Extract the (X, Y) coordinate from the center of the cell holding the provided text.  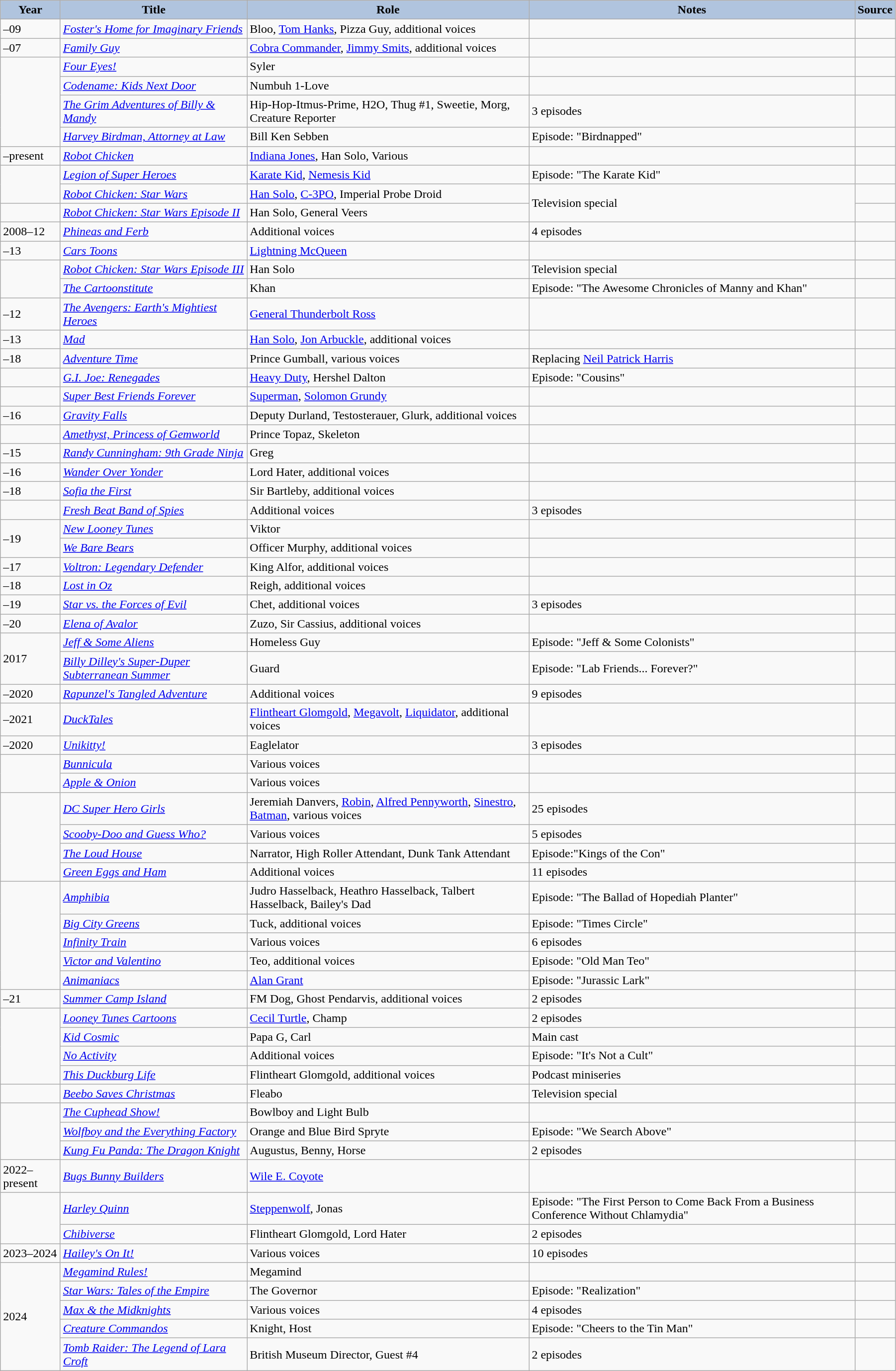
Super Best Friends Forever (154, 396)
Episode: "The Awesome Chronicles of Manny and Khan" (692, 288)
Star Wars: Tales of the Empire (154, 1291)
Greg (388, 453)
Episode: "The Ballad of Hopediah Planter" (692, 897)
Karate Kid, Nemesis Kid (388, 175)
Kid Cosmic (154, 1037)
British Museum Director, Guest #4 (388, 1355)
9 episodes (692, 694)
–07 (30, 48)
Adventure Time (154, 359)
Tomb Raider: The Legend of Lara Croft (154, 1355)
Apple & Onion (154, 783)
5 episodes (692, 834)
Flintheart Glomgold, additional voices (388, 1075)
Syler (388, 67)
11 episodes (692, 872)
Orange and Blue Bird Spryte (388, 1131)
Episode: "Lab Friends... Forever?" (692, 668)
Hailey's On It! (154, 1253)
Megamind Rules! (154, 1272)
Summer Camp Island (154, 999)
Episode: "Jeff & Some Colonists" (692, 642)
–09 (30, 29)
Green Eggs and Ham (154, 872)
Augustus, Benny, Horse (388, 1150)
Foster's Home for Imaginary Friends (154, 29)
The Loud House (154, 853)
Robot Chicken: Star Wars (154, 193)
Guard (388, 668)
Flintheart Glomgold, Lord Hater (388, 1234)
Animaniacs (154, 980)
The Cuphead Show! (154, 1112)
Lord Hater, additional voices (388, 472)
2024 (30, 1317)
Episode: "Birdnapped" (692, 137)
Prince Gumball, various voices (388, 359)
Bunnicula (154, 764)
Four Eyes! (154, 67)
–present (30, 156)
Bill Ken Sebben (388, 137)
Main cast (692, 1037)
Wander Over Yonder (154, 472)
Voltron: Legendary Defender (154, 566)
Episode: "Realization" (692, 1291)
Big City Greens (154, 923)
Legion of Super Heroes (154, 175)
The Grim Adventures of Billy & Mandy (154, 111)
DC Super Hero Girls (154, 809)
Chibiverse (154, 1234)
Episode: "Cheers to the Tin Man" (692, 1329)
–12 (30, 314)
Jeff & Some Aliens (154, 642)
Episode:"Kings of the Con" (692, 853)
Looney Tunes Cartoons (154, 1018)
Max & the Midknights (154, 1310)
Zuzo, Sir Cassius, additional voices (388, 624)
Randy Cunningham: 9th Grade Ninja (154, 453)
Han Solo, C-3PO, Imperial Probe Droid (388, 193)
We Bare Bears (154, 548)
25 episodes (692, 809)
Infinity Train (154, 942)
Megamind (388, 1272)
DuckTales (154, 719)
Judro Hasselback, Heathro Hasselback, Talbert Hasselback, Bailey's Dad (388, 897)
The Avengers: Earth's Mightiest Heroes (154, 314)
Episode: "The First Person to Come Back From a Business Conference Without Chlamydia" (692, 1208)
Homeless Guy (388, 642)
2022–present (30, 1176)
–15 (30, 453)
Victor and Valentino (154, 961)
Robot Chicken (154, 156)
Alan Grant (388, 980)
Episode: "The Karate Kid" (692, 175)
Steppenwolf, Jonas (388, 1208)
Fresh Beat Band of Spies (154, 510)
Fleabo (388, 1094)
This Duckburg Life (154, 1075)
Cecil Turtle, Champ (388, 1018)
Reigh, additional voices (388, 586)
–2021 (30, 719)
G.I. Joe: Renegades (154, 377)
Robot Chicken: Star Wars Episode III (154, 270)
10 episodes (692, 1253)
Bloo, Tom Hanks, Pizza Guy, additional voices (388, 29)
Viktor (388, 529)
–20 (30, 624)
Jeremiah Danvers, Robin, Alfred Pennyworth, Sinestro, Batman, various voices (388, 809)
Robot Chicken: Star Wars Episode II (154, 212)
Source (875, 10)
No Activity (154, 1056)
Heavy Duty, Hershel Dalton (388, 377)
Narrator, High Roller Attendant, Dunk Tank Attendant (388, 853)
Episode: "It's Not a Cult" (692, 1056)
Han Solo, General Veers (388, 212)
Amethyst, Princess of Gemworld (154, 434)
Kung Fu Panda: The Dragon Knight (154, 1150)
Episode: "Jurassic Lark" (692, 980)
Podcast miniseries (692, 1075)
Year (30, 10)
Han Solo (388, 270)
Superman, Solomon Grundy (388, 396)
Harley Quinn (154, 1208)
Cobra Commander, Jimmy Smits, additional voices (388, 48)
Role (388, 10)
Eaglelator (388, 745)
New Looney Tunes (154, 529)
Title (154, 10)
2017 (30, 658)
Codename: Kids Next Door (154, 86)
Han Solo, Jon Arbuckle, additional voices (388, 340)
General Thunderbolt Ross (388, 314)
Scooby-Doo and Guess Who? (154, 834)
Episode: "Old Man Teo" (692, 961)
Harvey Birdman, Attorney at Law (154, 137)
Flintheart Glomgold, Megavolt, Liquidator, additional voices (388, 719)
Billy Dilley's Super-Duper Subterranean Summer (154, 668)
Sir Bartleby, additional voices (388, 491)
Lightning McQueen (388, 250)
The Governor (388, 1291)
Numbuh 1-Love (388, 86)
The Cartoonstitute (154, 288)
Indiana Jones, Han Solo, Various (388, 156)
Rapunzel's Tangled Adventure (154, 694)
Hip-Hop-Itmus-Prime, H2O, Thug #1, Sweetie, Morg, Creature Reporter (388, 111)
Episode: "Times Circle" (692, 923)
Bugs Bunny Builders (154, 1176)
Wolfboy and the Everything Factory (154, 1131)
Knight, Host (388, 1329)
King Alfor, additional voices (388, 566)
Phineas and Ferb (154, 231)
Teo, additional voices (388, 961)
Sofia the First (154, 491)
Elena of Avalor (154, 624)
Star vs. the Forces of Evil (154, 605)
Bowlboy and Light Bulb (388, 1112)
Replacing Neil Patrick Harris (692, 359)
Officer Murphy, additional voices (388, 548)
Gravity Falls (154, 415)
2023–2024 (30, 1253)
Khan (388, 288)
Amphibia (154, 897)
2008–12 (30, 231)
Mad (154, 340)
Family Guy (154, 48)
Episode: "Cousins" (692, 377)
Cars Toons (154, 250)
Prince Topaz, Skeleton (388, 434)
Deputy Durland, Testosterauer, Glurk, additional voices (388, 415)
Creature Commandos (154, 1329)
6 episodes (692, 942)
Unikitty! (154, 745)
Papa G, Carl (388, 1037)
Chet, additional voices (388, 605)
Lost in Oz (154, 586)
–21 (30, 999)
FM Dog, Ghost Pendarvis, additional voices (388, 999)
Notes (692, 10)
Beebo Saves Christmas (154, 1094)
Episode: "We Search Above" (692, 1131)
Wile E. Coyote (388, 1176)
Tuck, additional voices (388, 923)
–17 (30, 566)
